Determine the (X, Y) coordinate at the center of the cell enclosing the given text.  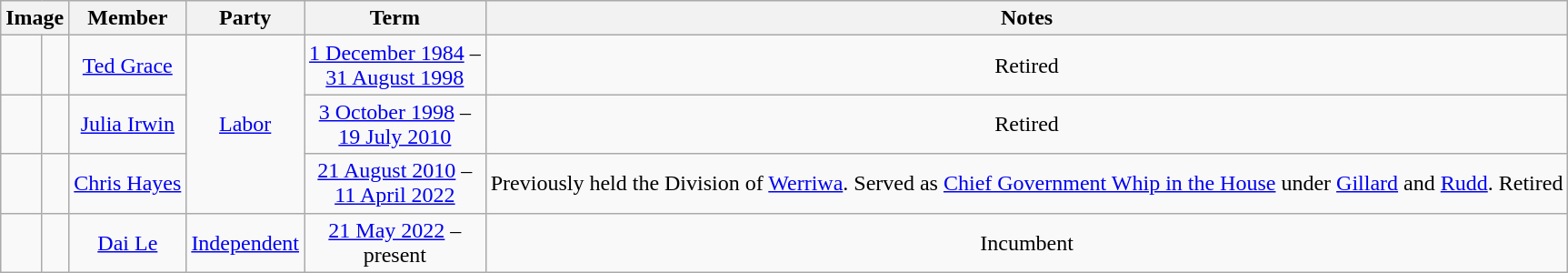
Party (245, 18)
21 May 2022 –present (395, 242)
3 October 1998 –19 July 2010 (395, 124)
Member (127, 18)
21 August 2010 –11 April 2022 (395, 184)
Term (395, 18)
Image (35, 18)
Previously held the Division of Werriwa. Served as Chief Government Whip in the House under Gillard and Rudd. Retired (1027, 184)
Labor (245, 124)
Julia Irwin (127, 124)
Independent (245, 242)
Chris Hayes (127, 184)
Dai Le (127, 242)
1 December 1984 –31 August 1998 (395, 66)
Incumbent (1027, 242)
Notes (1027, 18)
Ted Grace (127, 66)
